Scan for the cell matching the given text and deliver its [X, Y] coordinate at center. 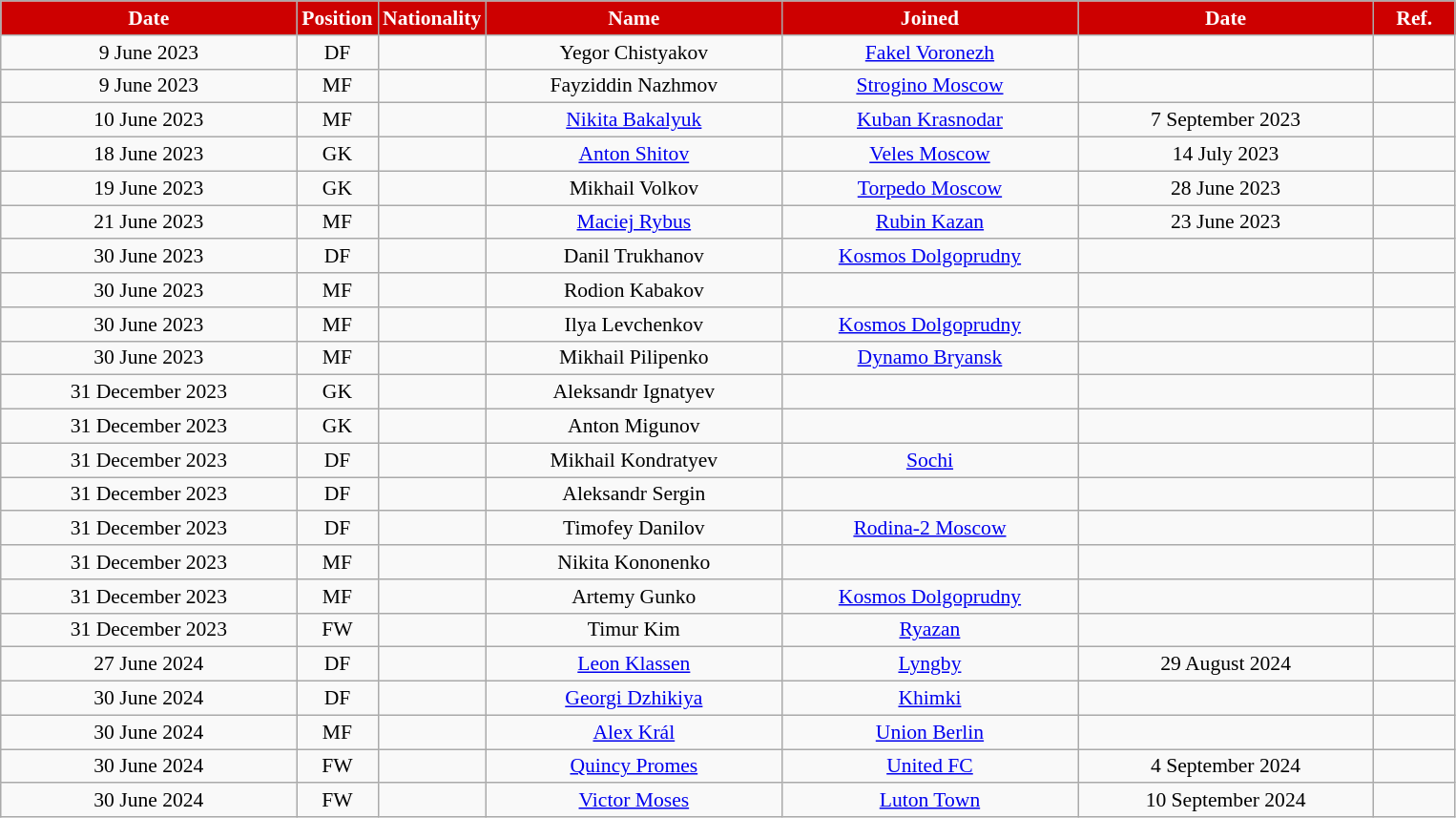
Lyngby [929, 664]
Position [338, 18]
Timofey Danilov [634, 529]
United FC [929, 766]
Timur Kim [634, 630]
14 July 2023 [1226, 155]
Sochi [929, 460]
Leon Klassen [634, 664]
29 August 2024 [1226, 664]
Victor Moses [634, 801]
Joined [929, 18]
18 June 2023 [149, 155]
Ref. [1414, 18]
Rodina-2 Moscow [929, 529]
Nikita Kononenko [634, 562]
Anton Migunov [634, 427]
Ryazan [929, 630]
10 June 2023 [149, 120]
Mikhail Pilipenko [634, 358]
Torpedo Moscow [929, 188]
Rodion Kabakov [634, 290]
10 September 2024 [1226, 801]
Ilya Levchenkov [634, 325]
Fakel Voronezh [929, 52]
Veles Moscow [929, 155]
Nationality [431, 18]
Kuban Krasnodar [929, 120]
Georgi Dzhikiya [634, 699]
Union Berlin [929, 732]
Artemy Gunko [634, 597]
4 September 2024 [1226, 766]
Luton Town [929, 801]
Name [634, 18]
Dynamo Bryansk [929, 358]
Rubin Kazan [929, 222]
19 June 2023 [149, 188]
Fayziddin Nazhmov [634, 86]
Nikita Bakalyuk [634, 120]
Aleksandr Ignatyev [634, 392]
28 June 2023 [1226, 188]
21 June 2023 [149, 222]
Maciej Rybus [634, 222]
27 June 2024 [149, 664]
Strogino Moscow [929, 86]
Mikhail Kondratyev [634, 460]
Aleksandr Sergin [634, 494]
Yegor Chistyakov [634, 52]
Khimki [929, 699]
Quincy Promes [634, 766]
Mikhail Volkov [634, 188]
Alex Král [634, 732]
7 September 2023 [1226, 120]
23 June 2023 [1226, 222]
Anton Shitov [634, 155]
Danil Trukhanov [634, 257]
